Return [x, y] of the center of cell containing provided text 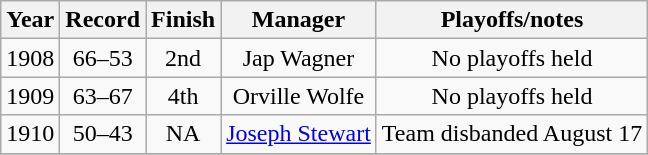
Finish [184, 20]
Manager [299, 20]
Joseph Stewart [299, 134]
66–53 [103, 58]
1910 [30, 134]
1908 [30, 58]
Record [103, 20]
Team disbanded August 17 [512, 134]
Playoffs/notes [512, 20]
4th [184, 96]
2nd [184, 58]
50–43 [103, 134]
1909 [30, 96]
Jap Wagner [299, 58]
63–67 [103, 96]
Orville Wolfe [299, 96]
NA [184, 134]
Year [30, 20]
